Identify which cell holds the provided text, then report its (X, Y) central coordinate. 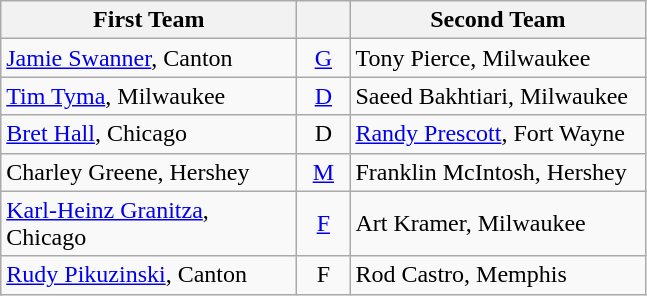
Bret Hall, Chicago (149, 134)
Art Kramer, Milwaukee (498, 224)
Karl-Heinz Granitza, Chicago (149, 224)
Second Team (498, 20)
G (324, 58)
First Team (149, 20)
Tony Pierce, Milwaukee (498, 58)
Franklin McIntosh, Hershey (498, 172)
M (324, 172)
Charley Greene, Hershey (149, 172)
Saeed Bakhtiari, Milwaukee (498, 96)
Randy Prescott, Fort Wayne (498, 134)
Tim Tyma, Milwaukee (149, 96)
Rudy Pikuzinski, Canton (149, 275)
Jamie Swanner, Canton (149, 58)
Rod Castro, Memphis (498, 275)
